Output the [x, y] coordinate of the center of the cell containing the given text.  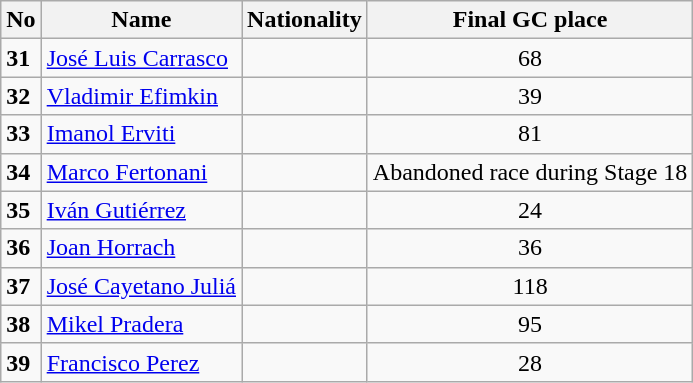
33 [21, 134]
28 [530, 362]
Mikel Pradera [141, 324]
24 [530, 210]
Name [141, 20]
37 [21, 286]
Francisco Perez [141, 362]
31 [21, 58]
No [21, 20]
81 [530, 134]
José Luis Carrasco [141, 58]
38 [21, 324]
35 [21, 210]
34 [21, 172]
Joan Horrach [141, 248]
Vladimir Efimkin [141, 96]
118 [530, 286]
95 [530, 324]
32 [21, 96]
Imanol Erviti [141, 134]
Iván Gutiérrez [141, 210]
Final GC place [530, 20]
68 [530, 58]
José Cayetano Juliá [141, 286]
Marco Fertonani [141, 172]
Abandoned race during Stage 18 [530, 172]
Nationality [305, 20]
